Output the [X, Y] coordinate of the center of the cell containing the given text.  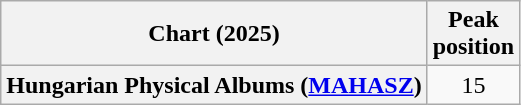
Peakposition [473, 34]
Chart (2025) [214, 34]
Hungarian Physical Albums (MAHASZ) [214, 85]
15 [473, 85]
